From the cell containing the given text, extract its center point as (X, Y) coordinate. 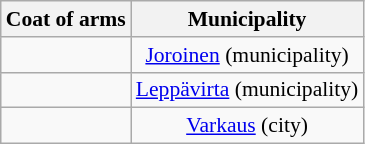
Varkaus (city) (248, 126)
Joroinen (municipality) (248, 55)
Coat of arms (66, 19)
Municipality (248, 19)
Leppävirta (municipality) (248, 90)
